For the text-containing cell, return its midpoint in [X, Y] coordinate format. 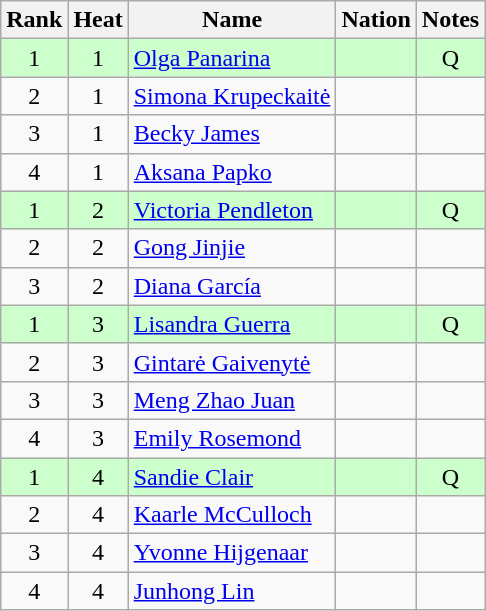
Rank [34, 20]
Aksana Papko [232, 172]
Olga Panarina [232, 58]
Meng Zhao Juan [232, 400]
Yvonne Hijgenaar [232, 553]
Gintarė Gaivenytė [232, 362]
Junhong Lin [232, 591]
Simona Krupeckaitė [232, 96]
Heat [98, 20]
Kaarle McCulloch [232, 515]
Sandie Clair [232, 477]
Victoria Pendleton [232, 210]
Emily Rosemond [232, 438]
Gong Jinjie [232, 248]
Name [232, 20]
Becky James [232, 134]
Lisandra Guerra [232, 324]
Notes [450, 20]
Diana García [232, 286]
Nation [376, 20]
